Scan for the cell matching the given text and deliver its [x, y] coordinate at center. 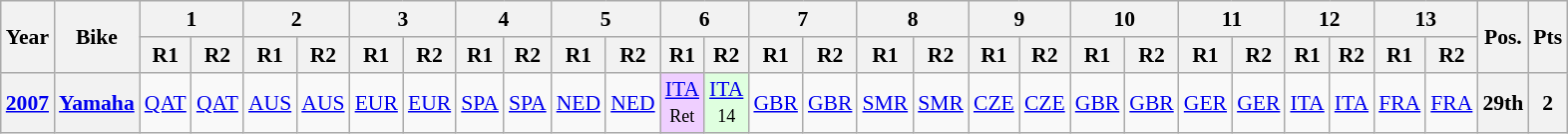
ITA14 [726, 102]
Pts [1548, 36]
2007 [28, 102]
8 [912, 19]
Bike [97, 36]
Year [28, 36]
3 [403, 19]
11 [1233, 19]
9 [1019, 19]
6 [704, 19]
ITARet [682, 102]
Yamaha [97, 102]
1 [192, 19]
7 [802, 19]
29th [1502, 102]
13 [1425, 19]
Pos. [1502, 36]
4 [503, 19]
12 [1329, 19]
5 [606, 19]
10 [1125, 19]
